Output the (x, y) coordinate of the center of the cell containing the given text.  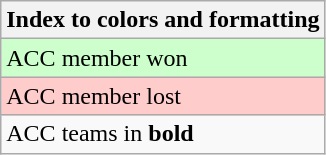
ACC member won (163, 58)
Index to colors and formatting (163, 20)
ACC member lost (163, 96)
ACC teams in bold (163, 134)
